Extract the [x, y] coordinate from the center of the cell holding the provided text.  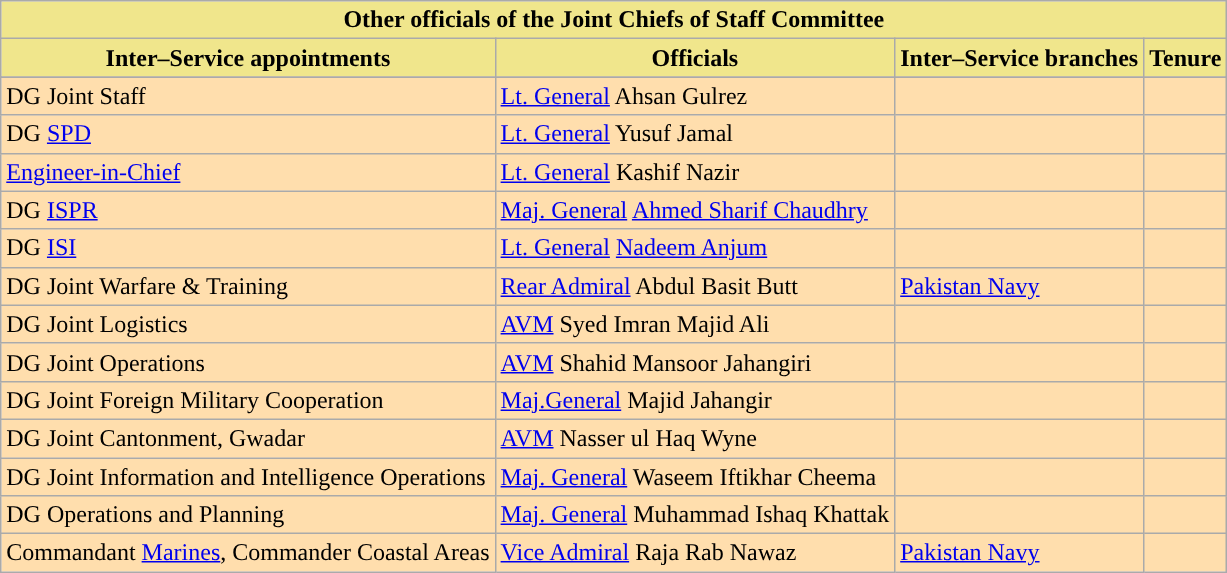
DG ISI [248, 248]
Officials [695, 58]
AVM Nasser ul Haq Wyne [695, 438]
DG ISPR [248, 210]
DG Joint Staff [248, 96]
Rear Admiral Abdul Basit Butt [695, 286]
Engineer-in-Chief [248, 172]
Commandant Marines, Commander Coastal Areas [248, 553]
Tenure [1186, 58]
DG SPD [248, 134]
AVM Shahid Mansoor Jahangiri [695, 362]
Other officials of the Joint Chiefs of Staff Committee [614, 20]
Lt. General Nadeem Anjum [695, 248]
Maj. General Ahmed Sharif Chaudhry [695, 210]
Inter–Service appointments [248, 58]
Vice Admiral Raja Rab Nawaz [695, 553]
Lt. General Ahsan Gulrez [695, 96]
AVM Syed Imran Majid Ali [695, 324]
Lt. General Kashif Nazir [695, 172]
DG Joint Logistics [248, 324]
Maj. General Waseem Iftikhar Cheema [695, 477]
DG Joint Foreign Military Cooperation [248, 400]
Inter–Service branches [1020, 58]
Maj.General Majid Jahangir [695, 400]
DG Joint Operations [248, 362]
DG Joint Warfare & Training [248, 286]
Maj. General Muhammad Ishaq Khattak [695, 515]
DG Joint Information and Intelligence Operations [248, 477]
Lt. General Yusuf Jamal [695, 134]
DG Operations and Planning [248, 515]
DG Joint Cantonment, Gwadar [248, 438]
